Locate the cell with the specified text and output its [x, y] center coordinate. 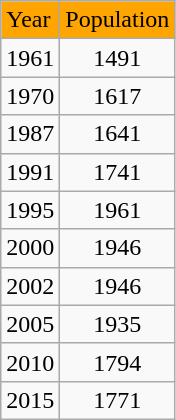
1995 [30, 210]
Year [30, 20]
2010 [30, 362]
1491 [118, 58]
1991 [30, 172]
2015 [30, 400]
1987 [30, 134]
2000 [30, 248]
1741 [118, 172]
2005 [30, 324]
1794 [118, 362]
1641 [118, 134]
1970 [30, 96]
Population [118, 20]
2002 [30, 286]
1617 [118, 96]
1771 [118, 400]
1935 [118, 324]
